Return the (X, Y) coordinate for the center point of the cell that contains the specified text.  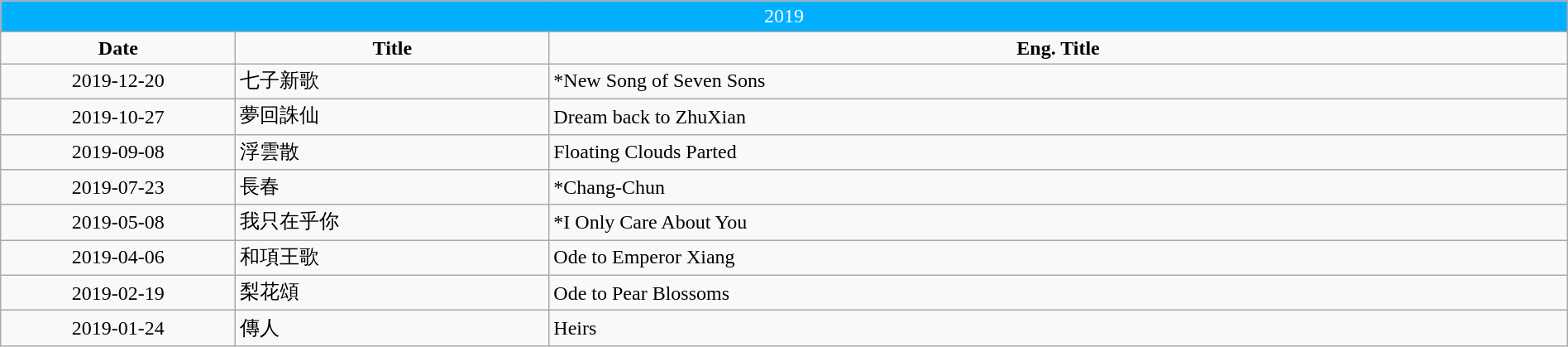
七子新歌 (392, 81)
Floating Clouds Parted (1059, 152)
2019-10-27 (118, 116)
2019-12-20 (118, 81)
2019-07-23 (118, 187)
夢回誅仙 (392, 116)
Dream back to ZhuXian (1059, 116)
Title (392, 48)
我只在乎你 (392, 222)
2019 (784, 17)
2019-02-19 (118, 293)
傳人 (392, 328)
浮雲散 (392, 152)
梨花頌 (392, 293)
2019-01-24 (118, 328)
Eng. Title (1059, 48)
和項王歌 (392, 258)
2019-09-08 (118, 152)
Ode to Emperor Xiang (1059, 258)
2019-04-06 (118, 258)
*I Only Care About You (1059, 222)
Date (118, 48)
*Chang-Chun (1059, 187)
2019-05-08 (118, 222)
Ode to Pear Blossoms (1059, 293)
Heirs (1059, 328)
長春 (392, 187)
*New Song of Seven Sons (1059, 81)
